From the cell containing the given text, extract its center point as (X, Y) coordinate. 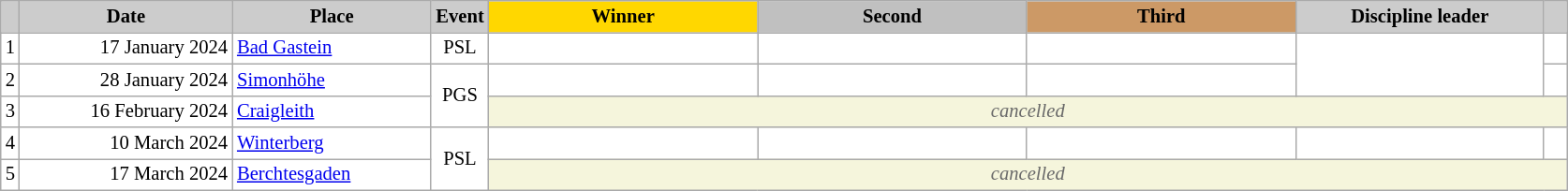
Winterberg (332, 143)
1 (10, 48)
3 (10, 111)
16 February 2024 (126, 111)
PGS (459, 95)
17 March 2024 (126, 174)
2 (10, 80)
Event (459, 16)
5 (10, 174)
Winner (624, 16)
Third (1161, 16)
Date (126, 16)
Second (892, 16)
Berchtesgaden (332, 174)
Place (332, 16)
Bad Gastein (332, 48)
Discipline leader (1420, 16)
17 January 2024 (126, 48)
Craigleith (332, 111)
4 (10, 143)
Simonhöhe (332, 80)
10 March 2024 (126, 143)
28 January 2024 (126, 80)
